Identify which cell holds the provided text, then report its (X, Y) central coordinate. 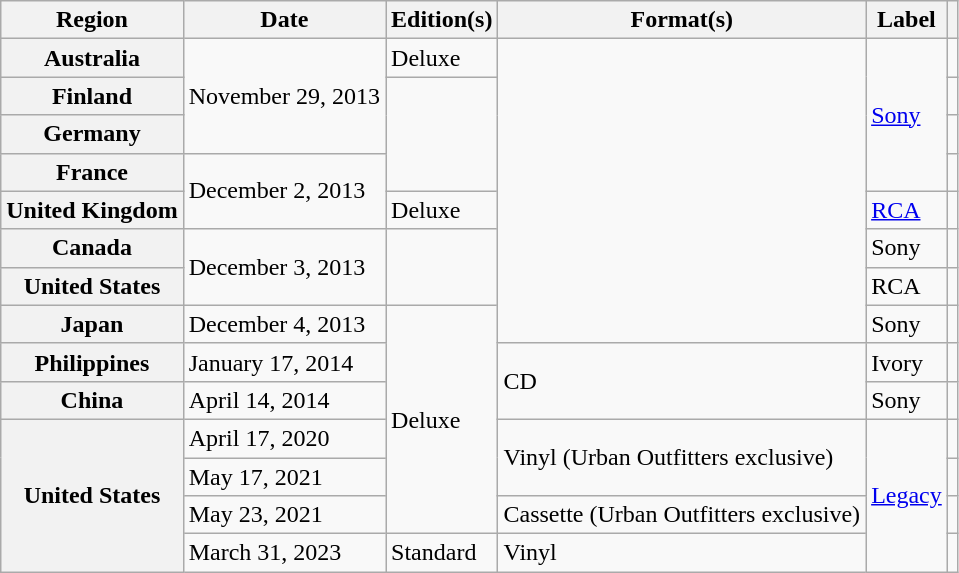
Vinyl (Urban Outfitters exclusive) (682, 457)
Edition(s) (442, 20)
April 14, 2014 (284, 400)
Finland (92, 96)
Ivory (907, 362)
Canada (92, 248)
Vinyl (682, 553)
Label (907, 20)
January 17, 2014 (284, 362)
Philippines (92, 362)
December 4, 2013 (284, 324)
May 17, 2021 (284, 477)
United Kingdom (92, 210)
Date (284, 20)
Region (92, 20)
April 17, 2020 (284, 438)
Japan (92, 324)
Australia (92, 58)
Legacy (907, 495)
Germany (92, 134)
CD (682, 381)
March 31, 2023 (284, 553)
France (92, 172)
China (92, 400)
Standard (442, 553)
May 23, 2021 (284, 515)
Format(s) (682, 20)
December 2, 2013 (284, 191)
December 3, 2013 (284, 267)
November 29, 2013 (284, 96)
Cassette (Urban Outfitters exclusive) (682, 515)
